Capture the cell that displays the provided text and extract its (X, Y) central coordinate. 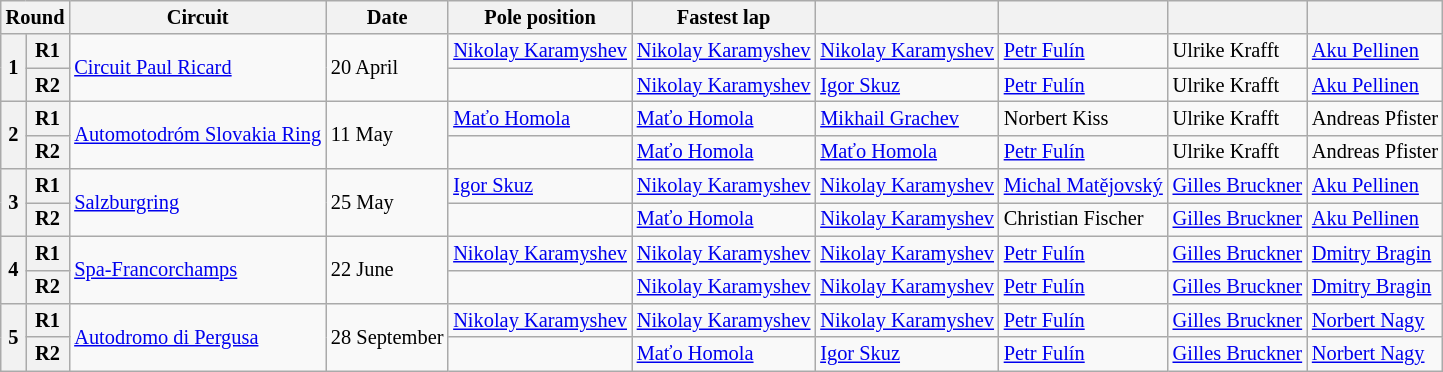
Christian Fischer (1084, 219)
Automotodróm Slovakia Ring (198, 134)
28 September (387, 336)
11 May (387, 134)
3 (14, 202)
Norbert Kiss (1084, 118)
2 (14, 134)
22 June (387, 270)
5 (14, 336)
Autodromo di Pergusa (198, 336)
4 (14, 270)
Round (36, 17)
25 May (387, 202)
Circuit (198, 17)
Michal Matějovský (1084, 186)
Fastest lap (724, 17)
1 (14, 68)
Circuit Paul Ricard (198, 68)
Mikhail Grachev (907, 118)
20 April (387, 68)
Spa-Francorchamps (198, 270)
Date (387, 17)
Pole position (540, 17)
Salzburgring (198, 202)
